For the text-containing cell, return its midpoint in (X, Y) coordinate format. 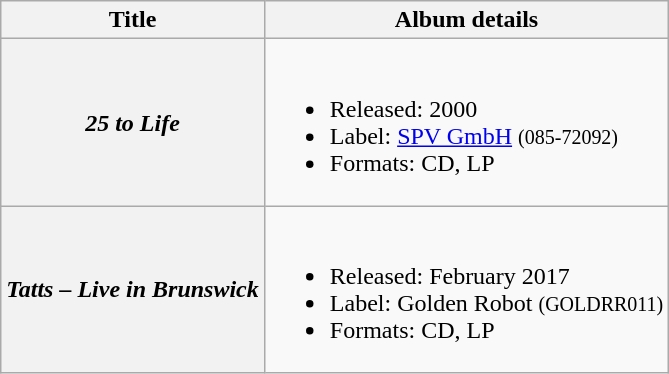
Released: 2000Label: SPV GmbH (085-72092)Formats: CD, LP (466, 122)
Title (133, 20)
25 to Life (133, 122)
Album details (466, 20)
Released: February 2017Label: Golden Robot (GOLDRR011)Formats: CD, LP (466, 290)
Tatts – Live in Brunswick (133, 290)
